Search for the cell housing the specified text and yield its (x, y) center coordinate. 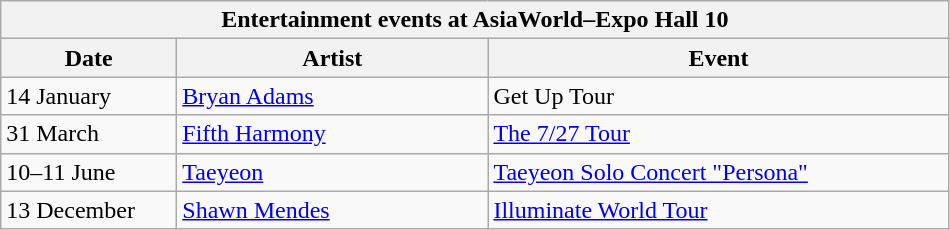
13 December (89, 210)
Shawn Mendes (332, 210)
Illuminate World Tour (718, 210)
Bryan Adams (332, 96)
Date (89, 58)
The 7/27 Tour (718, 134)
Entertainment events at AsiaWorld–Expo Hall 10 (475, 20)
Artist (332, 58)
Event (718, 58)
Fifth Harmony (332, 134)
10–11 June (89, 172)
14 January (89, 96)
Get Up Tour (718, 96)
31 March (89, 134)
Taeyeon Solo Concert "Persona" (718, 172)
Taeyeon (332, 172)
